From the cell containing the given text, extract its center point as (X, Y) coordinate. 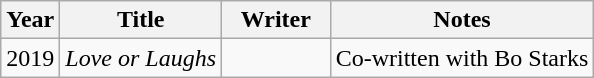
Title (141, 20)
2019 (30, 58)
Notes (462, 20)
Co-written with Bo Starks (462, 58)
Year (30, 20)
Writer (276, 20)
Love or Laughs (141, 58)
